Determine the [X, Y] coordinate at the center of the cell enclosing the given text.  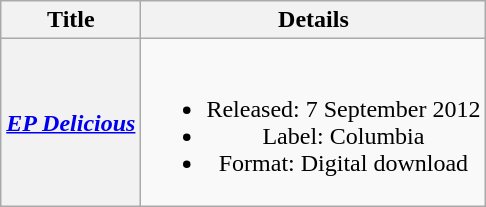
EP Delicious [71, 122]
Released: 7 September 2012Label: ColumbiaFormat: Digital download [314, 122]
Details [314, 20]
Title [71, 20]
